Output the [X, Y] coordinate of the center of the cell containing the given text.  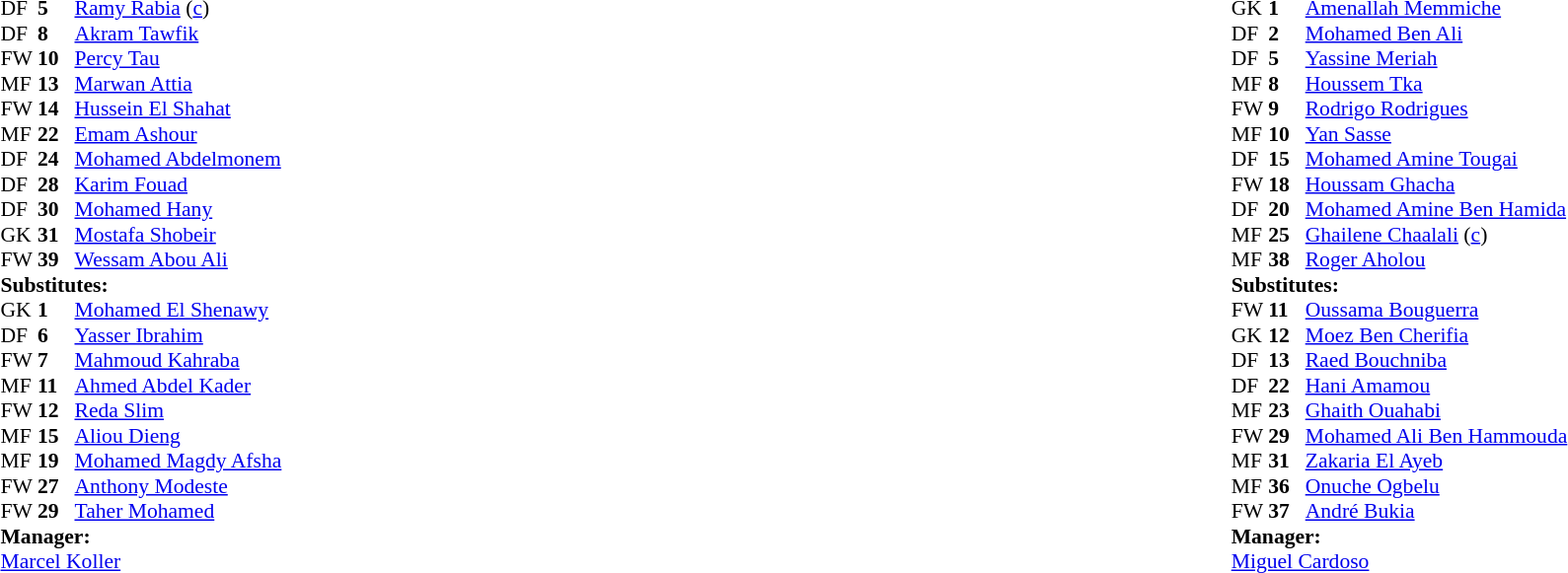
19 [56, 461]
Percy Tau [179, 58]
Moez Ben Cherifia [1437, 335]
Mohamed Amine Tougai [1437, 159]
André Bukia [1437, 512]
Onuche Ogbelu [1437, 486]
Wessam Abou Ali [179, 259]
23 [1287, 411]
Anthony Modeste [179, 486]
Mostafa Shobeir [179, 235]
36 [1287, 486]
2 [1287, 34]
Karim Fouad [179, 184]
9 [1287, 109]
Zakaria El Ayeb [1437, 461]
Mohamed El Shenawy [179, 311]
Yassine Meriah [1437, 58]
Rodrigo Rodrigues [1437, 109]
1 [56, 311]
25 [1287, 235]
Marwan Attia [179, 84]
Mahmoud Kahraba [179, 360]
Aliou Dieng [179, 436]
Mohamed Ali Ben Hammouda [1437, 436]
28 [56, 184]
5 [1287, 58]
Mohamed Hany [179, 210]
18 [1287, 184]
Yan Sasse [1437, 134]
Emam Ashour [179, 134]
Ahmed Abdel Kader [179, 386]
Ghailene Chaalali (c) [1437, 235]
30 [56, 210]
Mohamed Magdy Afsha [179, 461]
39 [56, 259]
Taher Mohamed [179, 512]
Houssam Ghacha [1437, 184]
37 [1287, 512]
Houssem Tka [1437, 84]
Hani Amamou [1437, 386]
Mohamed Abdelmonem [179, 159]
Oussama Bouguerra [1437, 311]
Akram Tawfik [179, 34]
Reda Slim [179, 411]
27 [56, 486]
24 [56, 159]
Roger Aholou [1437, 259]
6 [56, 335]
Ghaith Ouahabi [1437, 411]
38 [1287, 259]
14 [56, 109]
Mohamed Ben Ali [1437, 34]
Mohamed Amine Ben Hamida [1437, 210]
Raed Bouchniba [1437, 360]
Hussein El Shahat [179, 109]
7 [56, 360]
Yasser Ibrahim [179, 335]
20 [1287, 210]
